Identify which cell holds the provided text, then report its [x, y] central coordinate. 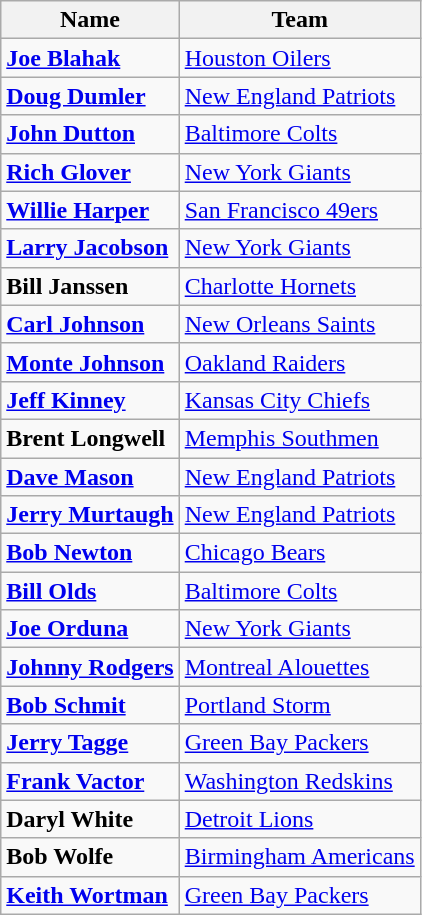
Doug Dumler [90, 96]
Bob Newton [90, 553]
Monte Johnson [90, 362]
Washington Redskins [300, 781]
Jeff Kinney [90, 400]
Brent Longwell [90, 438]
Name [90, 20]
Dave Mason [90, 477]
Joe Orduna [90, 629]
Houston Oilers [300, 58]
Larry Jacobson [90, 248]
New Orleans Saints [300, 324]
Jerry Murtaugh [90, 515]
Joe Blahak [90, 58]
Carl Johnson [90, 324]
Chicago Bears [300, 553]
Daryl White [90, 819]
Oakland Raiders [300, 362]
Detroit Lions [300, 819]
Bill Olds [90, 591]
Rich Glover [90, 172]
Kansas City Chiefs [300, 400]
Birmingham Americans [300, 857]
Bill Janssen [90, 286]
Portland Storm [300, 705]
Memphis Southmen [300, 438]
Team [300, 20]
Keith Wortman [90, 895]
Bob Schmit [90, 705]
John Dutton [90, 134]
Montreal Alouettes [300, 667]
Bob Wolfe [90, 857]
Charlotte Hornets [300, 286]
Willie Harper [90, 210]
Johnny Rodgers [90, 667]
San Francisco 49ers [300, 210]
Jerry Tagge [90, 743]
Frank Vactor [90, 781]
